Capture the cell that displays the provided text and extract its (x, y) central coordinate. 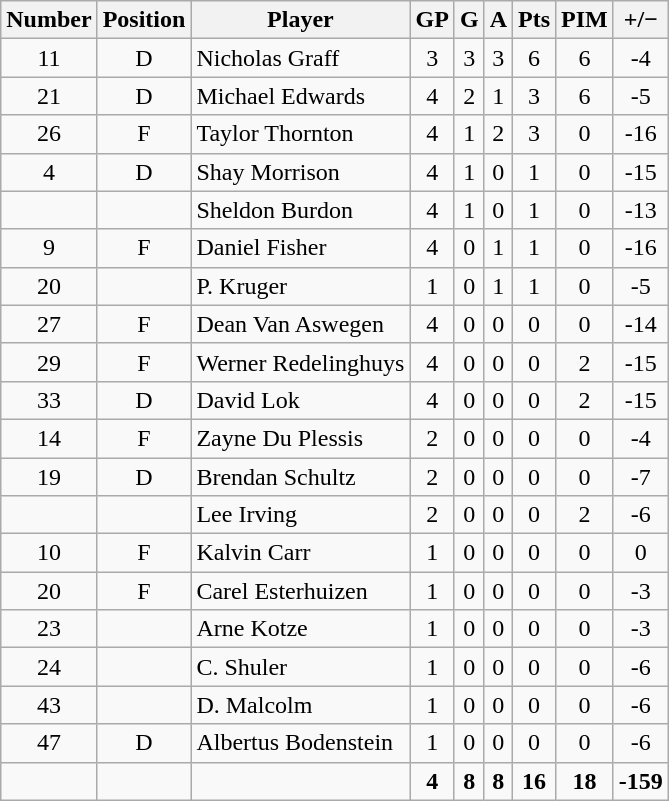
David Lok (300, 400)
10 (49, 553)
C. Shuler (300, 667)
GP (432, 20)
Position (144, 20)
47 (49, 743)
29 (49, 362)
Pts (534, 20)
24 (49, 667)
Kalvin Carr (300, 553)
23 (49, 629)
11 (49, 58)
21 (49, 96)
Carel Esterhuizen (300, 591)
Number (49, 20)
-7 (640, 477)
P. Kruger (300, 286)
Sheldon Burdon (300, 210)
Nicholas Graff (300, 58)
26 (49, 134)
PIM (585, 20)
+/− (640, 20)
18 (585, 781)
Michael Edwards (300, 96)
Werner Redelinghuys (300, 362)
-159 (640, 781)
Taylor Thornton (300, 134)
D. Malcolm (300, 705)
Lee Irving (300, 515)
Player (300, 20)
Zayne Du Plessis (300, 438)
Albertus Bodenstein (300, 743)
14 (49, 438)
19 (49, 477)
33 (49, 400)
Shay Morrison (300, 172)
Dean Van Aswegen (300, 324)
Daniel Fisher (300, 248)
Brendan Schultz (300, 477)
Arne Kotze (300, 629)
16 (534, 781)
-13 (640, 210)
43 (49, 705)
G (469, 20)
-14 (640, 324)
9 (49, 248)
27 (49, 324)
A (498, 20)
